Return the (x, y) coordinate for the center point of the cell that contains the specified text.  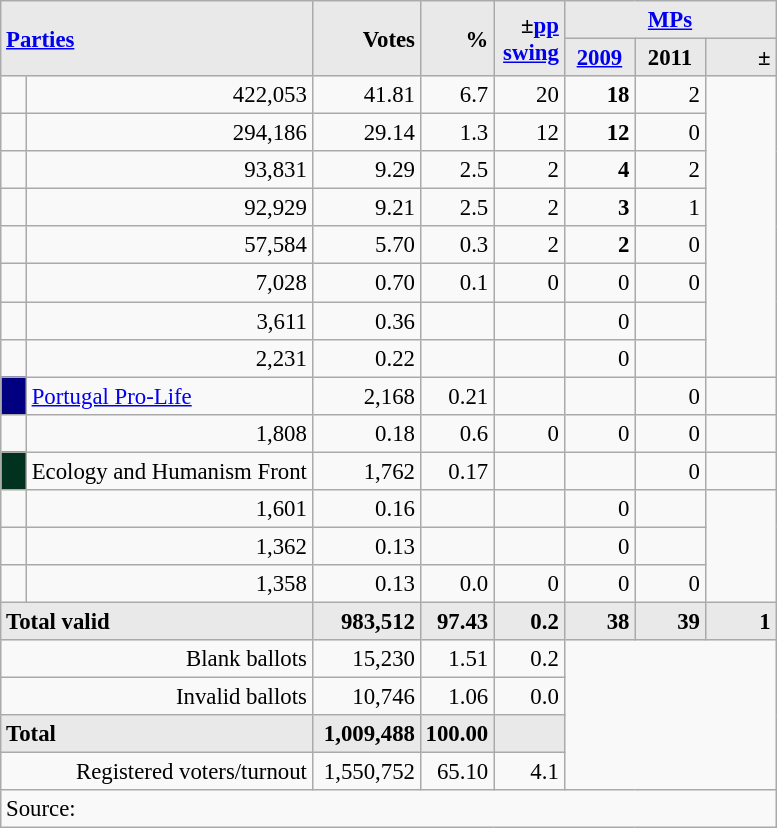
1,362 (169, 546)
29.14 (366, 133)
Portugal Pro-Life (169, 396)
100.00 (456, 734)
15,230 (366, 659)
92,929 (169, 208)
4.1 (530, 772)
± (740, 58)
20 (530, 95)
MPs (670, 20)
0.22 (366, 358)
1.3 (456, 133)
9.29 (366, 170)
0.1 (456, 283)
Total valid (156, 621)
57,584 (169, 245)
Total (156, 734)
39 (670, 621)
1,601 (169, 509)
4 (600, 170)
65.10 (456, 772)
6.7 (456, 95)
0.16 (366, 509)
3 (600, 208)
1,009,488 (366, 734)
7,028 (169, 283)
422,053 (169, 95)
Ecology and Humanism Front (169, 471)
2009 (600, 58)
Invalid ballots (156, 697)
0.21 (456, 396)
0.17 (456, 471)
1,550,752 (366, 772)
2,168 (366, 396)
93,831 (169, 170)
±pp swing (530, 38)
0.3 (456, 245)
38 (600, 621)
2,231 (169, 358)
1,808 (169, 433)
18 (600, 95)
294,186 (169, 133)
1,762 (366, 471)
Blank ballots (156, 659)
97.43 (456, 621)
0.6 (456, 433)
2011 (670, 58)
0.36 (366, 321)
1,358 (169, 584)
% (456, 38)
10,746 (366, 697)
Source: (388, 809)
9.21 (366, 208)
3,611 (169, 321)
Registered voters/turnout (156, 772)
0.18 (366, 433)
41.81 (366, 95)
1.06 (456, 697)
0.70 (366, 283)
Votes (366, 38)
Parties (156, 38)
983,512 (366, 621)
5.70 (366, 245)
1.51 (456, 659)
